Search for the cell housing the specified text and yield its [x, y] center coordinate. 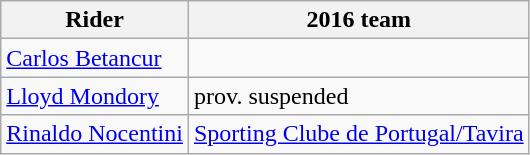
Rinaldo Nocentini [95, 134]
2016 team [358, 20]
Carlos Betancur [95, 58]
Lloyd Mondory [95, 96]
Sporting Clube de Portugal/Tavira [358, 134]
Rider [95, 20]
prov. suspended [358, 96]
